Search for the cell housing the specified text and yield its (X, Y) center coordinate. 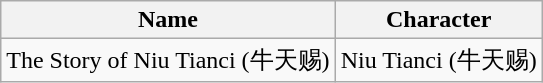
Name (168, 20)
Niu Tianci (牛天赐) (438, 60)
Character (438, 20)
The Story of Niu Tianci (牛天赐) (168, 60)
